Detect which cell encompasses the target text, then output its (x, y) center coordinate. 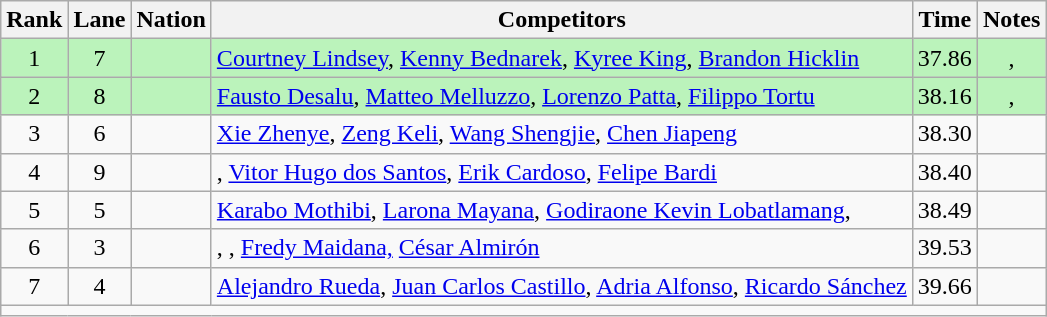
, Vitor Hugo dos Santos, Erik Cardoso, Felipe Bardi (562, 172)
Time (944, 20)
Notes (1011, 20)
, , Fredy Maidana, César Almirón (562, 248)
Karabo Mothibi, Larona Mayana, Godiraone Kevin Lobatlamang, (562, 210)
38.16 (944, 96)
39.53 (944, 248)
38.49 (944, 210)
8 (100, 96)
38.30 (944, 134)
9 (100, 172)
Fausto Desalu, Matteo Melluzzo, Lorenzo Patta, Filippo Tortu (562, 96)
Xie Zhenye, Zeng Keli, Wang Shengjie, Chen Jiapeng (562, 134)
37.86 (944, 58)
2 (34, 96)
1 (34, 58)
39.66 (944, 286)
Nation (171, 20)
Lane (100, 20)
Competitors (562, 20)
Rank (34, 20)
Courtney Lindsey, Kenny Bednarek, Kyree King, Brandon Hicklin (562, 58)
38.40 (944, 172)
Alejandro Rueda, Juan Carlos Castillo, Adria Alfonso, Ricardo Sánchez (562, 286)
